From the cell containing the given text, extract its center point as [X, Y] coordinate. 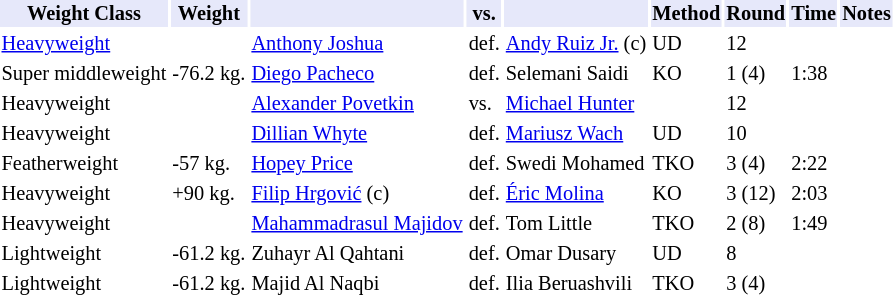
Weight Class [84, 14]
3 (4) [756, 164]
+90 kg. [209, 194]
3 (12) [756, 194]
Andy Ruiz Jr. (c) [576, 44]
2:22 [814, 164]
Notes [867, 14]
Weight [209, 14]
2 (8) [756, 224]
Swedi Mohamed [576, 164]
Alexander Povetkin [357, 104]
Zuhayr Al Qahtani [357, 254]
Anthony Joshua [357, 44]
Lightweight [84, 254]
-76.2 kg. [209, 74]
1:38 [814, 74]
Mariusz Wach [576, 134]
Diego Pacheco [357, 74]
Round [756, 14]
Tom Little [576, 224]
Mahammadrasul Majidov [357, 224]
Éric Molina [576, 194]
10 [756, 134]
Filip Hrgović (c) [357, 194]
1:49 [814, 224]
Omar Dusary [576, 254]
-57 kg. [209, 164]
Method [686, 14]
Hopey Price [357, 164]
Time [814, 14]
Dillian Whyte [357, 134]
1 (4) [756, 74]
Featherweight [84, 164]
Michael Hunter [576, 104]
Selemani Saidi [576, 74]
8 [756, 254]
-61.2 kg. [209, 254]
2:03 [814, 194]
Super middleweight [84, 74]
